Scan for the cell matching the given text and deliver its [x, y] coordinate at center. 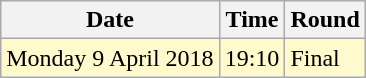
Final [325, 58]
Date [110, 20]
Monday 9 April 2018 [110, 58]
Round [325, 20]
19:10 [252, 58]
Time [252, 20]
